For the text-containing cell, return its midpoint in [X, Y] coordinate format. 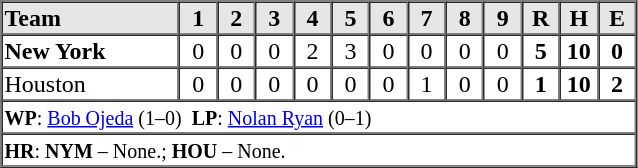
Team [91, 18]
WP: Bob Ojeda (1–0) LP: Nolan Ryan (0–1) [319, 116]
7 [427, 18]
New York [91, 50]
R [541, 18]
8 [465, 18]
Houston [91, 84]
4 [312, 18]
6 [388, 18]
H [579, 18]
HR: NYM – None.; HOU – None. [319, 150]
E [617, 18]
9 [503, 18]
